Find where the given text appears and provide that cell's center as [X, Y] coordinate. 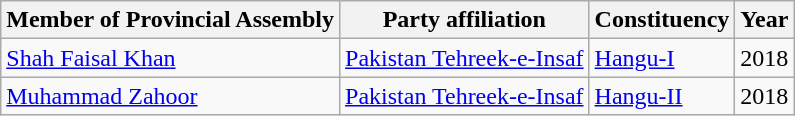
Hangu-I [662, 58]
Muhammad Zahoor [170, 96]
Shah Faisal Khan [170, 58]
Year [764, 20]
Constituency [662, 20]
Member of Provincial Assembly [170, 20]
Hangu-II [662, 96]
Party affiliation [465, 20]
